Provide the [X, Y] coordinate of the cell's center where the given text is located.  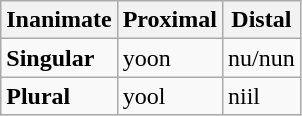
nu/nun [261, 58]
Distal [261, 20]
Inanimate [59, 20]
yool [170, 96]
Singular [59, 58]
niil [261, 96]
Proximal [170, 20]
Plural [59, 96]
yoon [170, 58]
